Extract the [x, y] coordinate from the center of the cell holding the provided text.  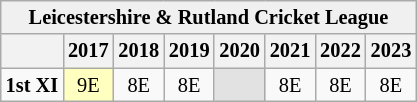
2019 [189, 51]
2021 [290, 51]
2018 [139, 51]
9E [88, 85]
2020 [239, 51]
1st XI [32, 85]
2017 [88, 51]
2023 [391, 51]
2022 [340, 51]
Leicestershire & Rutland Cricket League [208, 17]
